Return the (X, Y) coordinate for the center point of the cell that contains the specified text.  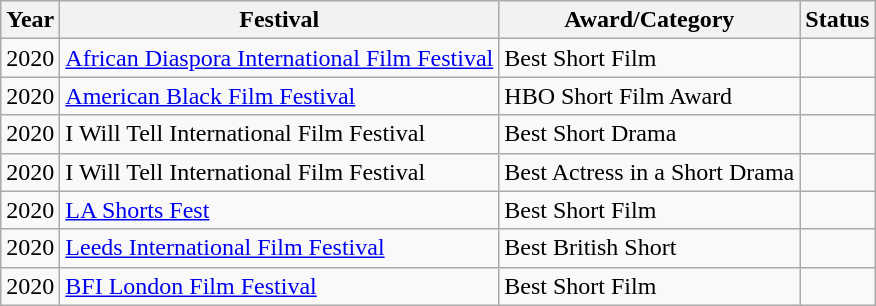
Best Short Drama (650, 134)
Festival (280, 20)
Best Actress in a Short Drama (650, 172)
American Black Film Festival (280, 96)
Best British Short (650, 248)
Year (30, 20)
HBO Short Film Award (650, 96)
BFI London Film Festival (280, 286)
Award/Category (650, 20)
Leeds International Film Festival (280, 248)
African Diaspora International Film Festival (280, 58)
LA Shorts Fest (280, 210)
Status (838, 20)
